Extract the (X, Y) coordinate from the center of the cell holding the provided text.  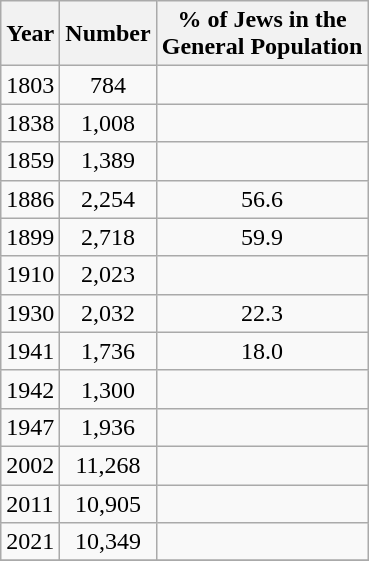
10,349 (108, 542)
10,905 (108, 503)
Year (30, 34)
22.3 (262, 313)
1947 (30, 427)
2011 (30, 503)
1886 (30, 199)
784 (108, 85)
2,254 (108, 199)
2,718 (108, 237)
1,008 (108, 123)
1930 (30, 313)
1,936 (108, 427)
1942 (30, 389)
2021 (30, 542)
1859 (30, 161)
1838 (30, 123)
2002 (30, 465)
59.9 (262, 237)
1,389 (108, 161)
1910 (30, 275)
56.6 (262, 199)
Number (108, 34)
1,736 (108, 351)
% of Jews in theGeneral Population (262, 34)
1803 (30, 85)
1,300 (108, 389)
2,032 (108, 313)
2,023 (108, 275)
18.0 (262, 351)
11,268 (108, 465)
1899 (30, 237)
1941 (30, 351)
